Detect which cell encompasses the target text, then output its (X, Y) center coordinate. 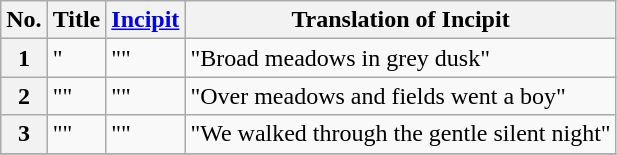
"We walked through the gentle silent night" (400, 134)
"Broad meadows in grey dusk" (400, 58)
1 (24, 58)
3 (24, 134)
Incipit (146, 20)
No. (24, 20)
Title (76, 20)
" (76, 58)
"Over meadows and fields went a boy" (400, 96)
Translation of Incipit (400, 20)
2 (24, 96)
